For the text-containing cell, return its midpoint in (x, y) coordinate format. 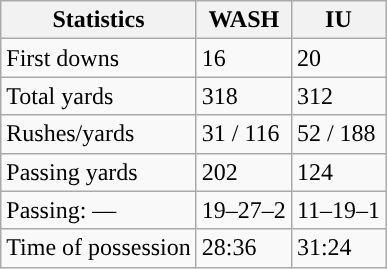
28:36 (244, 248)
312 (338, 96)
IU (338, 20)
Time of possession (99, 248)
Passing yards (99, 172)
20 (338, 58)
318 (244, 96)
Passing: –– (99, 210)
WASH (244, 20)
31:24 (338, 248)
First downs (99, 58)
16 (244, 58)
202 (244, 172)
Statistics (99, 20)
19–27–2 (244, 210)
31 / 116 (244, 134)
124 (338, 172)
11–19–1 (338, 210)
Rushes/yards (99, 134)
Total yards (99, 96)
52 / 188 (338, 134)
